Return the (x, y) coordinate for the center point of the cell that contains the specified text.  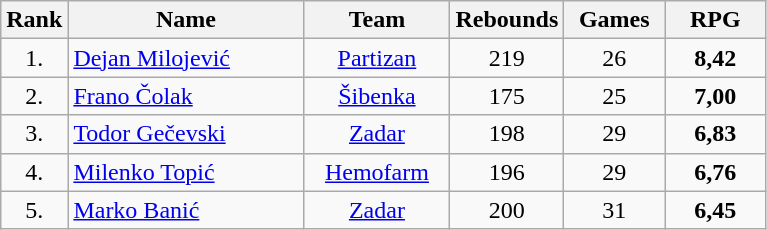
Todor Gečevski (186, 134)
Milenko Topić (186, 172)
196 (507, 172)
26 (614, 58)
6,76 (716, 172)
Games (614, 20)
Rebounds (507, 20)
2. (34, 96)
Marko Banić (186, 210)
6,45 (716, 210)
Name (186, 20)
Rank (34, 20)
198 (507, 134)
31 (614, 210)
1. (34, 58)
3. (34, 134)
Frano Čolak (186, 96)
25 (614, 96)
Hemofarm (377, 172)
200 (507, 210)
6,83 (716, 134)
175 (507, 96)
5. (34, 210)
Dejan Milojević (186, 58)
Šibenka (377, 96)
Partizan (377, 58)
4. (34, 172)
RPG (716, 20)
7,00 (716, 96)
8,42 (716, 58)
Team (377, 20)
219 (507, 58)
